Extract the (x, y) coordinate from the center of the cell holding the provided text.  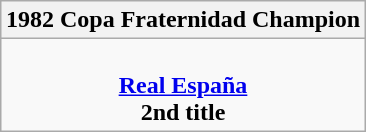
1982 Copa Fraternidad Champion (182, 20)
Real España2nd title (182, 85)
